Search for the cell housing the specified text and yield its (X, Y) center coordinate. 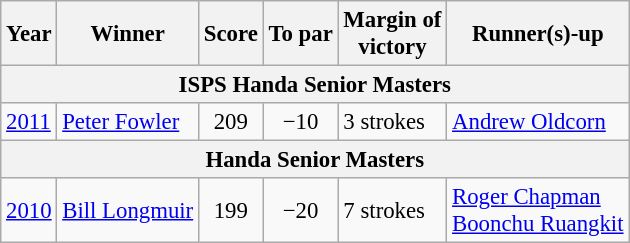
Bill Longmuir (128, 210)
Runner(s)-up (538, 34)
2010 (29, 210)
−20 (300, 210)
Roger Chapman Boonchu Ruangkit (538, 210)
2011 (29, 122)
199 (230, 210)
Handa Senior Masters (315, 160)
3 strokes (392, 122)
ISPS Handa Senior Masters (315, 85)
7 strokes (392, 210)
Andrew Oldcorn (538, 122)
Score (230, 34)
Winner (128, 34)
209 (230, 122)
Year (29, 34)
To par (300, 34)
Peter Fowler (128, 122)
Margin ofvictory (392, 34)
−10 (300, 122)
